Determine the [x, y] coordinate at the center of the cell enclosing the given text.  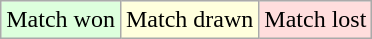
Match lost [316, 20]
Match won [61, 20]
Match drawn [189, 20]
